Locate the cell with the specified text and output its [X, Y] center coordinate. 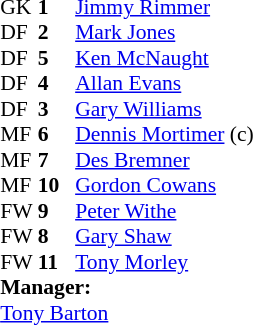
9 [57, 211]
3 [57, 109]
7 [57, 160]
2 [57, 33]
10 [57, 185]
11 [57, 262]
4 [57, 83]
5 [57, 58]
6 [57, 135]
8 [57, 237]
